Pinpoint the cell where the given text exists, returning its (X, Y) midpoint coordinate. 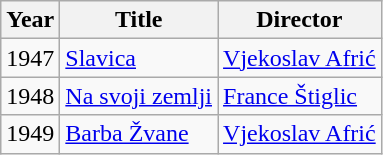
France Štiglic (300, 96)
Year (30, 20)
Slavica (139, 58)
Barba Žvane (139, 134)
Na svoji zemlji (139, 96)
1947 (30, 58)
Title (139, 20)
Director (300, 20)
1949 (30, 134)
1948 (30, 96)
